Return (x, y) of the center of cell containing provided text 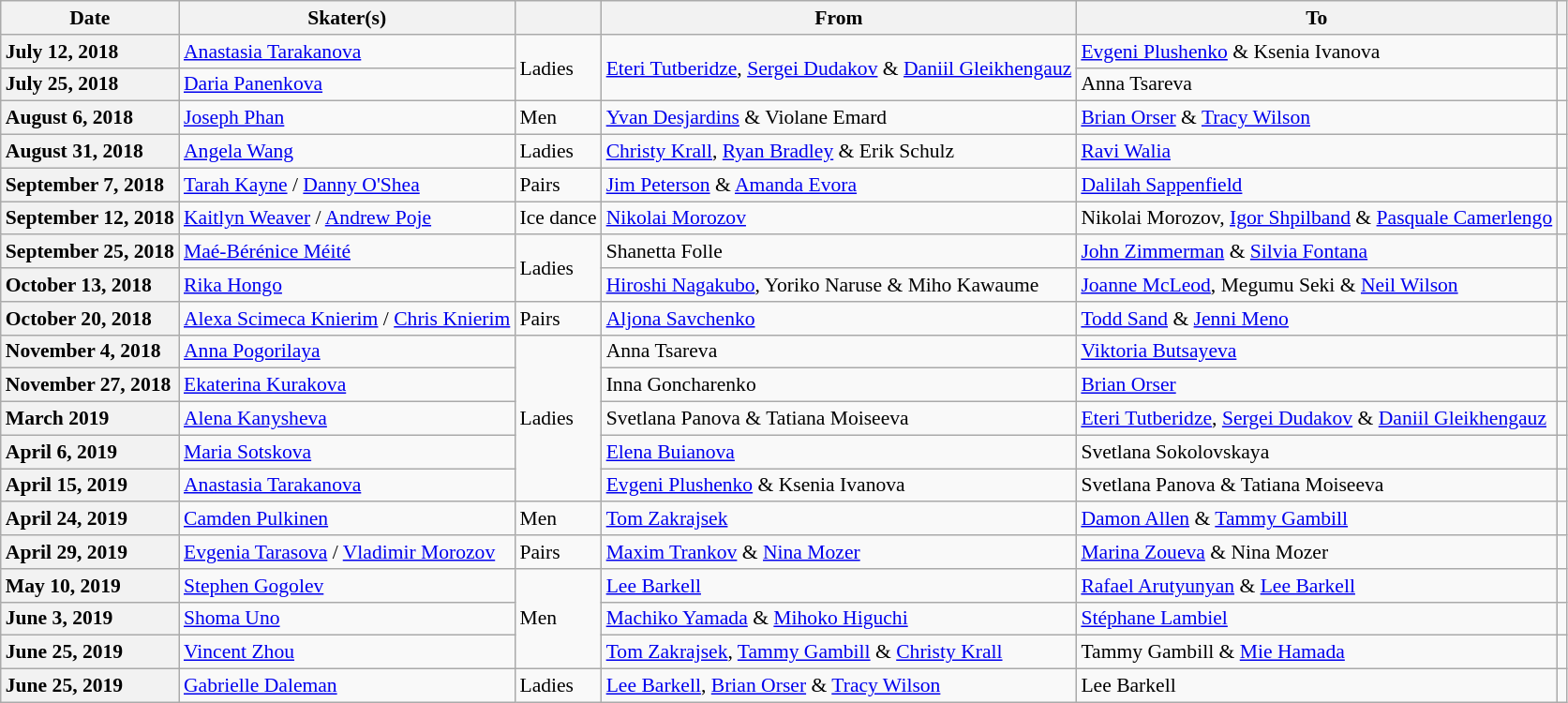
Kaitlyn Weaver / Andrew Poje (347, 218)
May 10, 2019 (90, 586)
March 2019 (90, 419)
October 20, 2018 (90, 319)
July 12, 2018 (90, 52)
Stéphane Lambiel (1316, 619)
April 24, 2019 (90, 519)
John Zimmerman & Silvia Fontana (1316, 252)
April 6, 2019 (90, 452)
Tom Zakrajsek (840, 519)
September 12, 2018 (90, 218)
Inna Goncharenko (840, 385)
Aljona Savchenko (840, 319)
Rafael Arutyunyan & Lee Barkell (1316, 586)
Angela Wang (347, 152)
April 15, 2019 (90, 486)
Ravi Walia (1316, 152)
Maxim Trankov & Nina Mozer (840, 552)
Svetlana Sokolovskaya (1316, 452)
Brian Orser (1316, 385)
Viktoria Butsayeva (1316, 351)
Elena Buianova (840, 452)
Ekaterina Kurakova (347, 385)
April 29, 2019 (90, 552)
Yvan Desjardins & Violane Emard (840, 118)
Shanetta Folle (840, 252)
Jim Peterson & Amanda Evora (840, 185)
Joanne McLeod, Megumu Seki & Neil Wilson (1316, 285)
To (1316, 18)
Stephen Gogolev (347, 586)
Tarah Kayne / Danny O'Shea (347, 185)
Camden Pulkinen (347, 519)
September 7, 2018 (90, 185)
Skater(s) (347, 18)
Rika Hongo (347, 285)
July 25, 2018 (90, 84)
Anna Pogorilaya (347, 351)
August 31, 2018 (90, 152)
Nikolai Morozov (840, 218)
Tammy Gambill & Mie Hamada (1316, 652)
Date (90, 18)
August 6, 2018 (90, 118)
Gabrielle Daleman (347, 686)
Damon Allen & Tammy Gambill (1316, 519)
Christy Krall, Ryan Bradley & Erik Schulz (840, 152)
From (840, 18)
Alena Kanysheva (347, 419)
Todd Sand & Jenni Meno (1316, 319)
Alexa Scimeca Knierim / Chris Knierim (347, 319)
Maria Sotskova (347, 452)
Shoma Uno (347, 619)
Nikolai Morozov, Igor Shpilband & Pasquale Camerlengo (1316, 218)
Brian Orser & Tracy Wilson (1316, 118)
Dalilah Sappenfield (1316, 185)
Vincent Zhou (347, 652)
Maé-Bérénice Méité (347, 252)
Machiko Yamada & Mihoko Higuchi (840, 619)
Daria Panenkova (347, 84)
September 25, 2018 (90, 252)
Evgenia Tarasova / Vladimir Morozov (347, 552)
Ice dance (558, 218)
Joseph Phan (347, 118)
November 4, 2018 (90, 351)
Lee Barkell, Brian Orser & Tracy Wilson (840, 686)
Hiroshi Nagakubo, Yoriko Naruse & Miho Kawaume (840, 285)
October 13, 2018 (90, 285)
Marina Zoueva & Nina Mozer (1316, 552)
November 27, 2018 (90, 385)
Tom Zakrajsek, Tammy Gambill & Christy Krall (840, 652)
June 3, 2019 (90, 619)
